Scan for the cell matching the given text and deliver its (X, Y) coordinate at center. 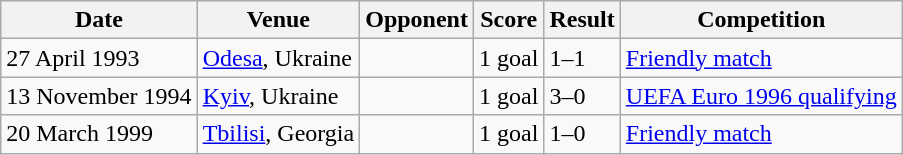
Tbilisi, Georgia (278, 134)
Result (582, 20)
3–0 (582, 96)
1–1 (582, 58)
20 March 1999 (99, 134)
Date (99, 20)
13 November 1994 (99, 96)
27 April 1993 (99, 58)
UEFA Euro 1996 qualifying (761, 96)
Competition (761, 20)
1–0 (582, 134)
Odesa, Ukraine (278, 58)
Kyiv, Ukraine (278, 96)
Opponent (417, 20)
Venue (278, 20)
Score (508, 20)
